Determine the [X, Y] coordinate at the center of the cell enclosing the given text.  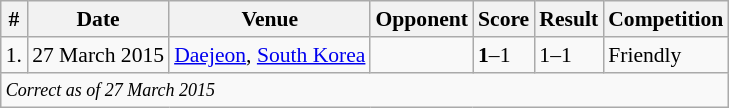
Result [568, 19]
Friendly [666, 55]
Date [98, 19]
# [14, 19]
Correct as of 27 March 2015 [365, 90]
Competition [666, 19]
Score [504, 19]
Daejeon, South Korea [270, 55]
27 March 2015 [98, 55]
Opponent [422, 19]
1. [14, 55]
Venue [270, 19]
